Provide the [X, Y] coordinate of the cell's center where the given text is located.  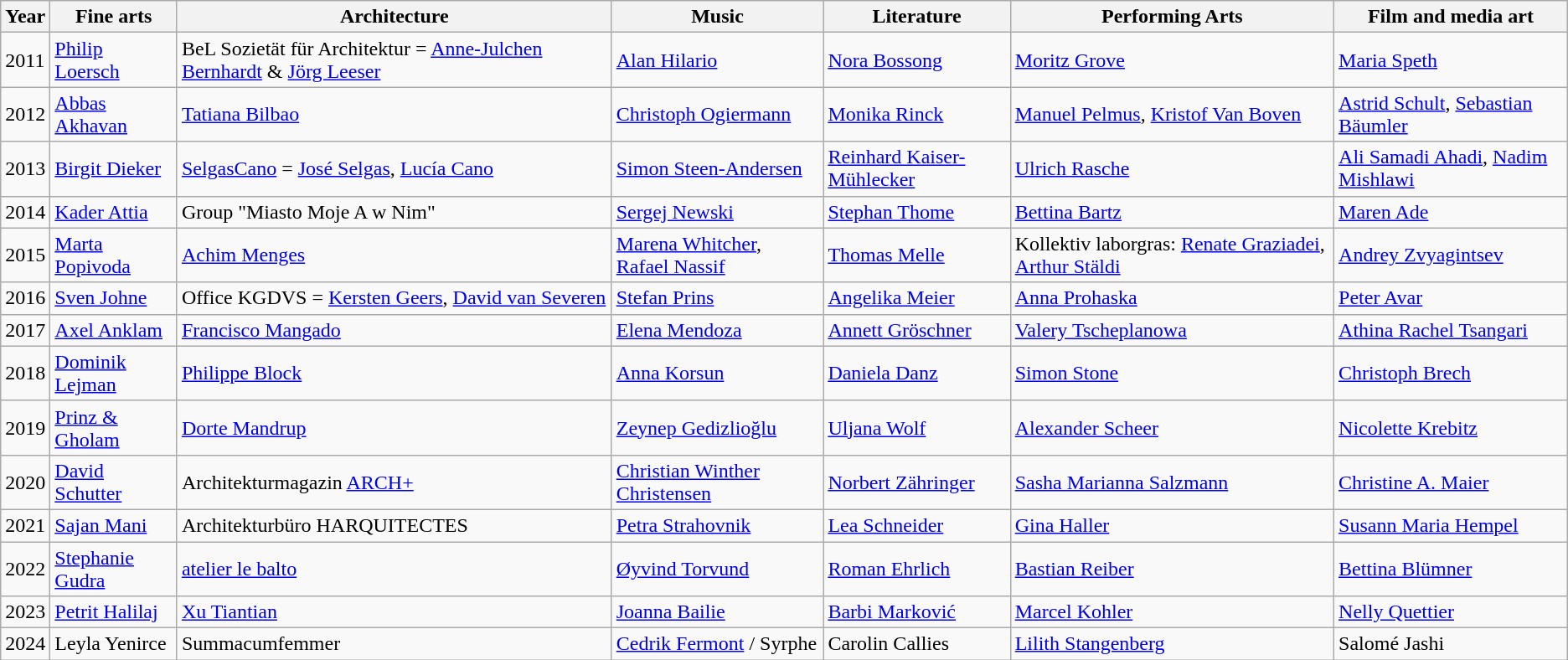
Tatiana Bilbao [394, 114]
Ali Samadi Ahadi, Nadim Mishlawi [1451, 169]
Group "Miasto Moje A w Nim" [394, 212]
Nelly Quettier [1451, 612]
Gina Haller [1172, 525]
2016 [25, 298]
Birgit Dieker [114, 169]
Simon Steen-Andersen [717, 169]
Angelika Meier [916, 298]
Leyla Yenirce [114, 644]
Xu Tiantian [394, 612]
Axel Anklam [114, 330]
Sven Johne [114, 298]
Philippe Block [394, 374]
Achim Menges [394, 255]
Petrit Halilaj [114, 612]
Summacumfemmer [394, 644]
2017 [25, 330]
Sajan Mani [114, 525]
Philip Loersch [114, 60]
Abbas Akhavan [114, 114]
Sergej Newski [717, 212]
Joanna Bailie [717, 612]
Annett Gröschner [916, 330]
Roman Ehrlich [916, 568]
2024 [25, 644]
Monika Rinck [916, 114]
Simon Stone [1172, 374]
Nora Bossong [916, 60]
David Schutter [114, 482]
Bettina Bartz [1172, 212]
Norbert Zähringer [916, 482]
Ulrich Rasche [1172, 169]
Barbi Marković [916, 612]
Dominik Lejman [114, 374]
Dorte Mandrup [394, 427]
2021 [25, 525]
Reinhard Kaiser-Mühlecker [916, 169]
Marcel Kohler [1172, 612]
Uljana Wolf [916, 427]
2014 [25, 212]
Sasha Marianna Salzmann [1172, 482]
2018 [25, 374]
Andrey Zvyagintsev [1451, 255]
Nicolette Krebitz [1451, 427]
Office KGDVS = Kersten Geers, David van Severen [394, 298]
Stephanie Gudra [114, 568]
Lilith Stangenberg [1172, 644]
2012 [25, 114]
Christian Winther Christensen [717, 482]
Architekturbüro HARQUITECTES [394, 525]
Anna Prohaska [1172, 298]
Thomas Melle [916, 255]
Daniela Danz [916, 374]
atelier le balto [394, 568]
Kader Attia [114, 212]
2013 [25, 169]
2011 [25, 60]
Alan Hilario [717, 60]
SelgasCano = José Selgas, Lucía Cano [394, 169]
2022 [25, 568]
Athina Rachel Tsangari [1451, 330]
Music [717, 17]
Peter Avar [1451, 298]
Performing Arts [1172, 17]
Christoph Brech [1451, 374]
2020 [25, 482]
Christoph Ogiermann [717, 114]
Petra Strahovnik [717, 525]
Elena Mendoza [717, 330]
Literature [916, 17]
Carolin Callies [916, 644]
Kollektiv laborgras: Renate Graziadei, Arthur Stäldi [1172, 255]
Francisco Mangado [394, 330]
Anna Korsun [717, 374]
Salomé Jashi [1451, 644]
2019 [25, 427]
Astrid Schult, Sebastian Bäumler [1451, 114]
Prinz & Gholam [114, 427]
Susann Maria Hempel [1451, 525]
Stephan Thome [916, 212]
Zeynep Gedizlioğlu [717, 427]
2015 [25, 255]
Bettina Blümner [1451, 568]
Manuel Pelmus, Kristof Van Boven [1172, 114]
Lea Schneider [916, 525]
2023 [25, 612]
Fine arts [114, 17]
Maren Ade [1451, 212]
Maria Speth [1451, 60]
Bastian Reiber [1172, 568]
Øyvind Torvund [717, 568]
Film and media art [1451, 17]
Valery Tscheplanowa [1172, 330]
Architekturmagazin ARCH+ [394, 482]
Cedrik Fermont / Syrphe [717, 644]
Stefan Prins [717, 298]
Year [25, 17]
Marta Popivoda [114, 255]
Marena Whitcher, Rafael Nassif [717, 255]
Moritz Grove [1172, 60]
Christine A. Maier [1451, 482]
Architecture [394, 17]
BeL Sozietät für Architektur = Anne-Julchen Bernhardt & Jörg Leeser [394, 60]
Alexander Scheer [1172, 427]
